Return the (X, Y) coordinate for the center point of the cell that contains the specified text.  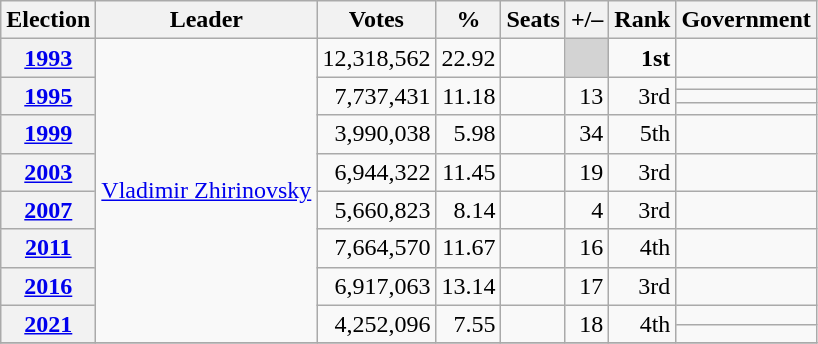
2016 (48, 286)
2007 (48, 210)
+/– (586, 20)
16 (586, 248)
19 (586, 172)
7,737,431 (376, 96)
Election (48, 20)
8.14 (468, 210)
% (468, 20)
13.14 (468, 286)
1993 (48, 58)
11.67 (468, 248)
Government (746, 20)
11.18 (468, 96)
4,252,096 (376, 324)
5,660,823 (376, 210)
Rank (642, 20)
Seats (533, 20)
22.92 (468, 58)
5th (642, 134)
18 (586, 324)
34 (586, 134)
1999 (48, 134)
Leader (206, 20)
5.98 (468, 134)
12,318,562 (376, 58)
4 (586, 210)
7,664,570 (376, 248)
17 (586, 286)
2021 (48, 324)
6,944,322 (376, 172)
Vladimir Zhirinovsky (206, 191)
Votes (376, 20)
11.45 (468, 172)
3,990,038 (376, 134)
2011 (48, 248)
1995 (48, 96)
6,917,063 (376, 286)
7.55 (468, 324)
2003 (48, 172)
1st (642, 58)
13 (586, 96)
